Find where the given text appears and provide that cell's center as (X, Y) coordinate. 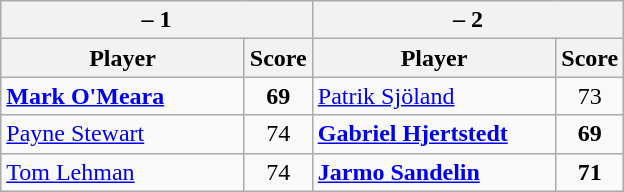
– 1 (157, 20)
Patrik Sjöland (434, 96)
Gabriel Hjertstedt (434, 134)
Payne Stewart (123, 134)
Tom Lehman (123, 172)
Mark O'Meara (123, 96)
– 2 (468, 20)
73 (590, 96)
Jarmo Sandelin (434, 172)
71 (590, 172)
